From the cell containing the given text, extract its center point as (x, y) coordinate. 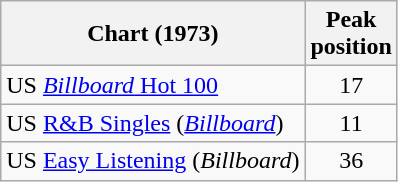
Peakposition (351, 34)
US Billboard Hot 100 (153, 85)
US Easy Listening (Billboard) (153, 161)
US R&B Singles (Billboard) (153, 123)
17 (351, 85)
36 (351, 161)
Chart (1973) (153, 34)
11 (351, 123)
